Return (x, y) of the center of cell containing provided text 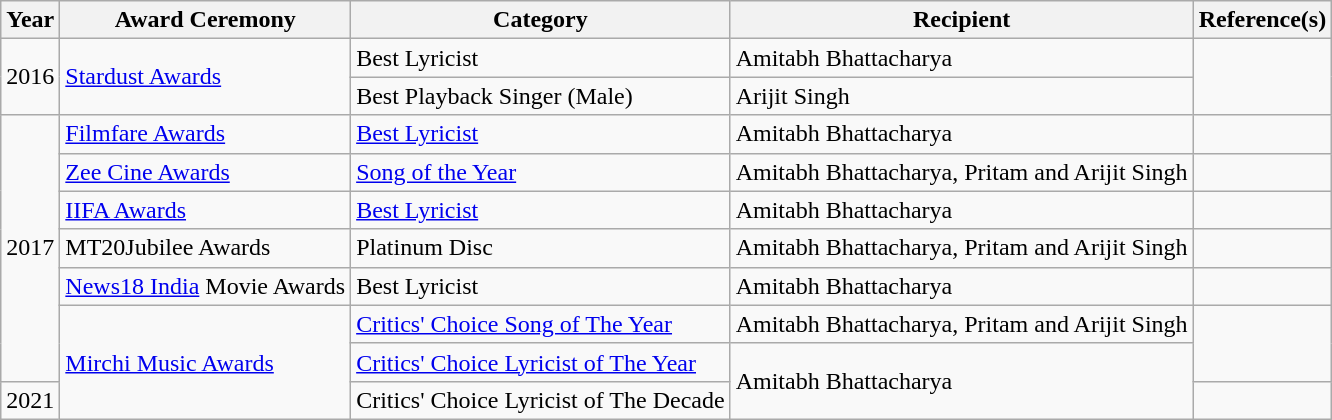
Critics' Choice Lyricist of The Decade (541, 400)
Recipient (962, 20)
Critics' Choice Lyricist of The Year (541, 362)
News18 India Movie Awards (206, 286)
Award Ceremony (206, 20)
2017 (30, 248)
Critics' Choice Song of The Year (541, 324)
Category (541, 20)
Reference(s) (1262, 20)
Arijit Singh (962, 96)
2016 (30, 77)
Best Playback Singer (Male) (541, 96)
Mirchi Music Awards (206, 362)
Platinum Disc (541, 248)
Stardust Awards (206, 77)
Song of the Year (541, 172)
Year (30, 20)
IIFA Awards (206, 210)
MT20Jubilee Awards (206, 248)
2021 (30, 400)
Filmfare Awards (206, 134)
Zee Cine Awards (206, 172)
